For the text-containing cell, return its midpoint in (x, y) coordinate format. 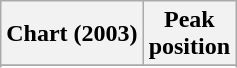
Peakposition (189, 34)
Chart (2003) (72, 34)
